Capture the cell that displays the provided text and extract its (X, Y) central coordinate. 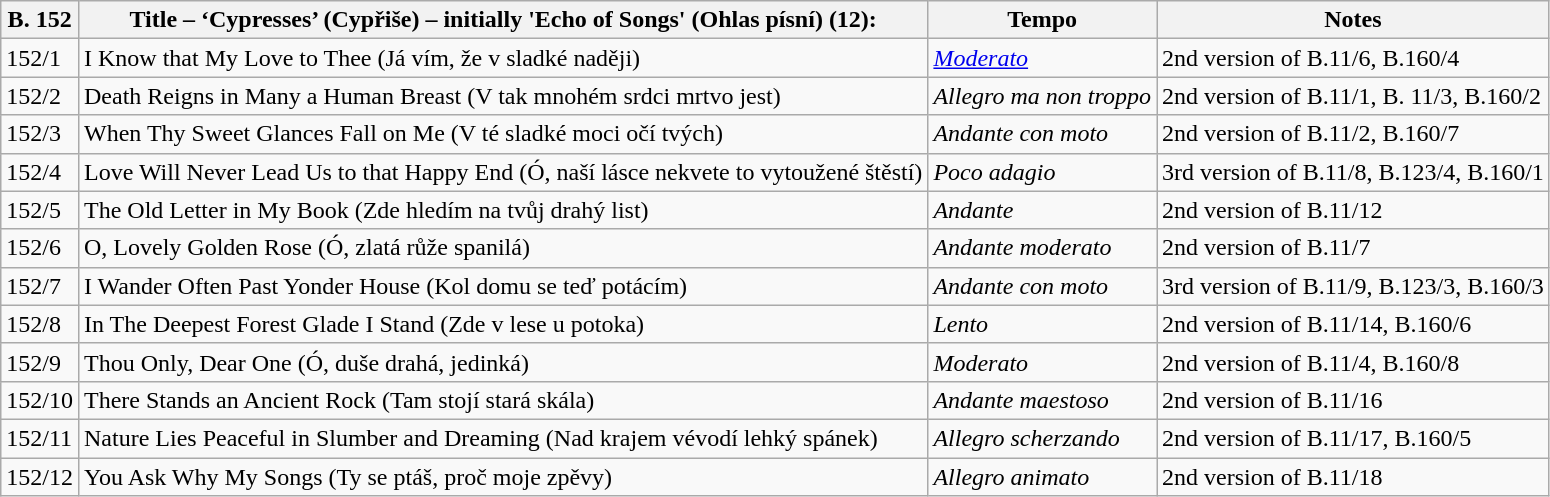
You Ask Why My Songs (Ty se ptáš, proč moje zpěvy) (502, 477)
2nd version of B.11/18 (1352, 477)
152/9 (40, 362)
Lento (1042, 324)
There Stands an Ancient Rock (Tam stojí stará skála) (502, 400)
152/3 (40, 134)
Andante (1042, 210)
2nd version of B.11/12 (1352, 210)
2nd version of B.11/6, B.160/4 (1352, 58)
I Wander Often Past Yonder House (Kol domu se teď potácím) (502, 286)
3rd version of B.11/9, B.123/3, B.160/3 (1352, 286)
Death Reigns in Many a Human Breast (V tak mnohém srdci mrtvo jest) (502, 96)
B. 152 (40, 20)
When Thy Sweet Glances Fall on Me (V té sladké moci očí tvých) (502, 134)
152/5 (40, 210)
2nd version of B.11/4, B.160/8 (1352, 362)
Poco adagio (1042, 172)
Andante maestoso (1042, 400)
152/7 (40, 286)
152/2 (40, 96)
Andante moderato (1042, 248)
2nd version of B.11/1, B. 11/3, B.160/2 (1352, 96)
152/1 (40, 58)
2nd version of B.11/7 (1352, 248)
In The Deepest Forest Glade I Stand (Zde v lese u potoka) (502, 324)
O, Lovely Golden Rose (Ó, zlatá růže spanilá) (502, 248)
The Old Letter in My Book (Zde hledím na tvůj drahý list) (502, 210)
Title – ‘Cypresses’ (Cypřiše) – initially 'Echo of Songs' (Ohlas písní) (12): (502, 20)
152/8 (40, 324)
152/4 (40, 172)
Allegro ma non troppo (1042, 96)
3rd version of B.11/8, B.123/4, B.160/1 (1352, 172)
152/6 (40, 248)
Thou Only, Dear One (Ó, duše drahá, jedinká) (502, 362)
152/11 (40, 438)
Nature Lies Peaceful in Slumber and Dreaming (Nad krajem vévodí lehký spánek) (502, 438)
Allegro scherzando (1042, 438)
2nd version of B.11/17, B.160/5 (1352, 438)
152/10 (40, 400)
Allegro animato (1042, 477)
Love Will Never Lead Us to that Happy End (Ó, naší lásce nekvete to vytoužené štěstí) (502, 172)
I Know that My Love to Thee (Já vím, že v sladké naději) (502, 58)
2nd version of B.11/2, B.160/7 (1352, 134)
Tempo (1042, 20)
152/12 (40, 477)
2nd version of B.11/16 (1352, 400)
2nd version of B.11/14, B.160/6 (1352, 324)
Notes (1352, 20)
